Output the (X, Y) coordinate of the center of the cell containing the given text.  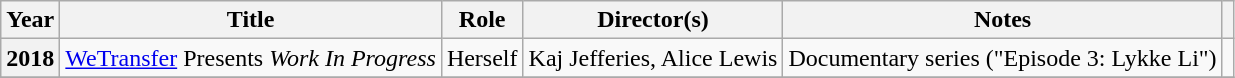
Documentary series ("Episode 3: Lykke Li") (1002, 58)
Kaj Jefferies, Alice Lewis (653, 58)
Title (251, 20)
Role (482, 20)
Director(s) (653, 20)
Herself (482, 58)
2018 (30, 58)
WeTransfer Presents Work In Progress (251, 58)
Notes (1002, 20)
Year (30, 20)
